Return [X, Y] of the center of cell containing provided text 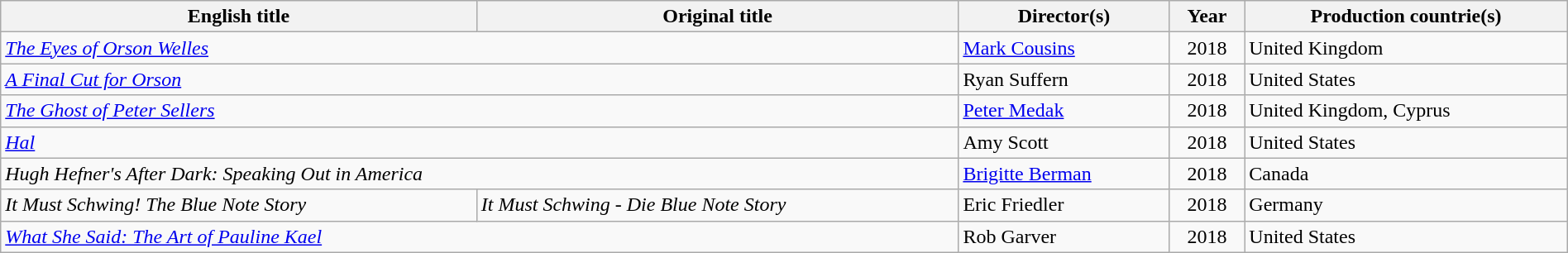
Canada [1406, 174]
English title [239, 17]
Eric Friedler [1064, 205]
The Ghost of Peter Sellers [480, 111]
Hugh Hefner's After Dark: Speaking Out in America [480, 174]
Hal [480, 142]
Original title [718, 17]
Rob Garver [1064, 236]
It Must Schwing - Die Blue Note Story [718, 205]
It Must Schwing! The Blue Note Story [239, 205]
Germany [1406, 205]
The Eyes of Orson Welles [480, 48]
United Kingdom [1406, 48]
Year [1207, 17]
Mark Cousins [1064, 48]
What She Said: The Art of Pauline Kael [480, 236]
Ryan Suffern [1064, 79]
A Final Cut for Orson [480, 79]
Brigitte Berman [1064, 174]
Peter Medak [1064, 111]
Director(s) [1064, 17]
Production countrie(s) [1406, 17]
Amy Scott [1064, 142]
United Kingdom, Cyprus [1406, 111]
